Search for the cell housing the specified text and yield its [X, Y] center coordinate. 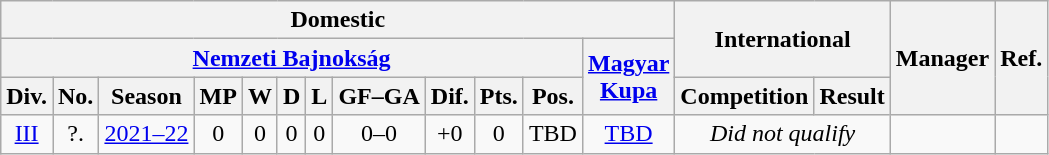
International [782, 39]
Nemzeti Bajnokság [292, 58]
0–0 [379, 134]
Ref. [1022, 58]
Pts. [498, 96]
W [260, 96]
Season [146, 96]
MagyarKupa [628, 77]
?. [75, 134]
Pos. [552, 96]
III [27, 134]
Did not qualify [782, 134]
D [291, 96]
Dif. [450, 96]
2021–22 [146, 134]
MP [218, 96]
No. [75, 96]
L [320, 96]
GF–GA [379, 96]
Manager [942, 58]
Competition [744, 96]
Domestic [338, 20]
Result [852, 96]
+0 [450, 134]
Div. [27, 96]
